Determine the [x, y] coordinate at the center of the cell enclosing the given text.  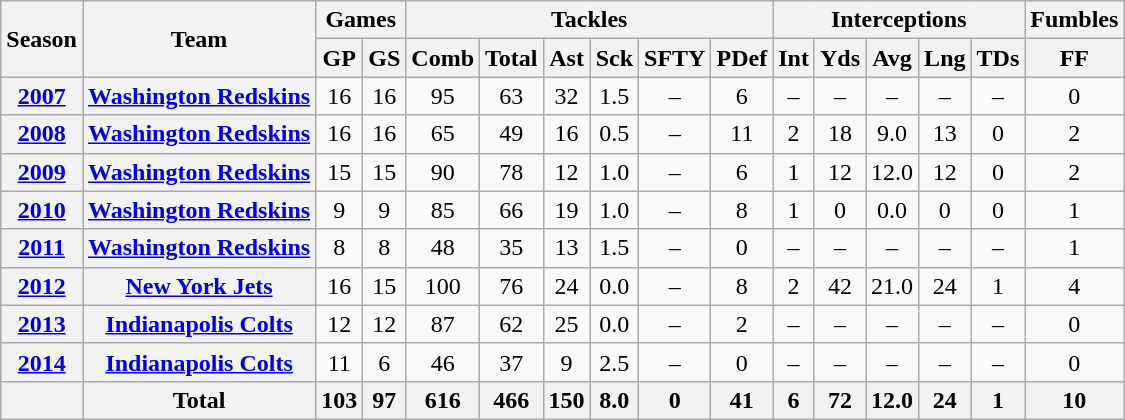
35 [512, 248]
41 [742, 400]
4 [1074, 286]
46 [443, 362]
85 [443, 210]
Games [361, 20]
150 [566, 400]
18 [840, 134]
Avg [892, 58]
616 [443, 400]
2011 [42, 248]
10 [1074, 400]
21.0 [892, 286]
63 [512, 96]
466 [512, 400]
New York Jets [198, 286]
Fumbles [1074, 20]
2009 [42, 172]
19 [566, 210]
Ast [566, 58]
97 [384, 400]
62 [512, 324]
Team [198, 39]
95 [443, 96]
72 [840, 400]
TDs [998, 58]
GS [384, 58]
37 [512, 362]
Int [794, 58]
87 [443, 324]
49 [512, 134]
FF [1074, 58]
Lng [945, 58]
90 [443, 172]
Season [42, 39]
76 [512, 286]
48 [443, 248]
78 [512, 172]
2012 [42, 286]
PDef [742, 58]
2.5 [614, 362]
65 [443, 134]
2014 [42, 362]
2010 [42, 210]
9.0 [892, 134]
32 [566, 96]
2007 [42, 96]
42 [840, 286]
25 [566, 324]
2013 [42, 324]
GP [340, 58]
Tackles [590, 20]
Sck [614, 58]
66 [512, 210]
Comb [443, 58]
8.0 [614, 400]
Yds [840, 58]
100 [443, 286]
Interceptions [899, 20]
0.5 [614, 134]
103 [340, 400]
2008 [42, 134]
SFTY [675, 58]
